Pinpoint the cell where the given text exists, returning its (X, Y) midpoint coordinate. 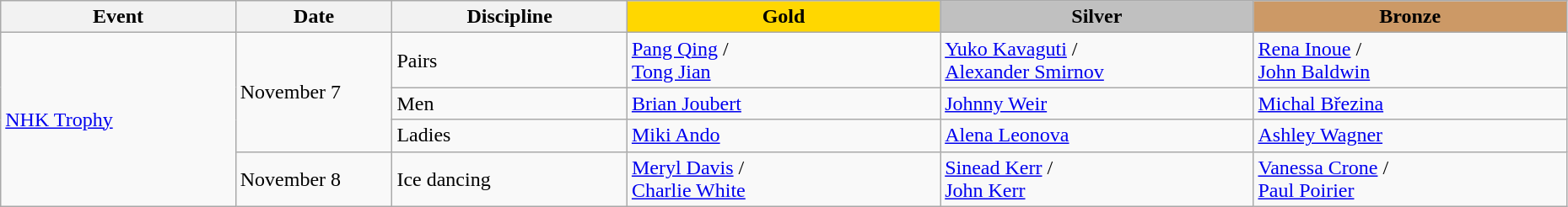
Miki Ando (783, 135)
Ladies (509, 135)
Discipline (509, 17)
Ice dancing (509, 178)
Ashley Wagner (1410, 135)
November 8 (314, 178)
Gold (783, 17)
Silver (1097, 17)
Yuko Kavaguti / Alexander Smirnov (1097, 61)
Rena Inoue / John Baldwin (1410, 61)
Vanessa Crone / Paul Poirier (1410, 178)
Pang Qing / Tong Jian (783, 61)
NHK Trophy (118, 119)
Event (118, 17)
Alena Leonova (1097, 135)
Sinead Kerr / John Kerr (1097, 178)
November 7 (314, 93)
Men (509, 103)
Johnny Weir (1097, 103)
Michal Březina (1410, 103)
Meryl Davis / Charlie White (783, 178)
Date (314, 17)
Bronze (1410, 17)
Pairs (509, 61)
Brian Joubert (783, 103)
